Scan for the cell matching the given text and deliver its (x, y) coordinate at center. 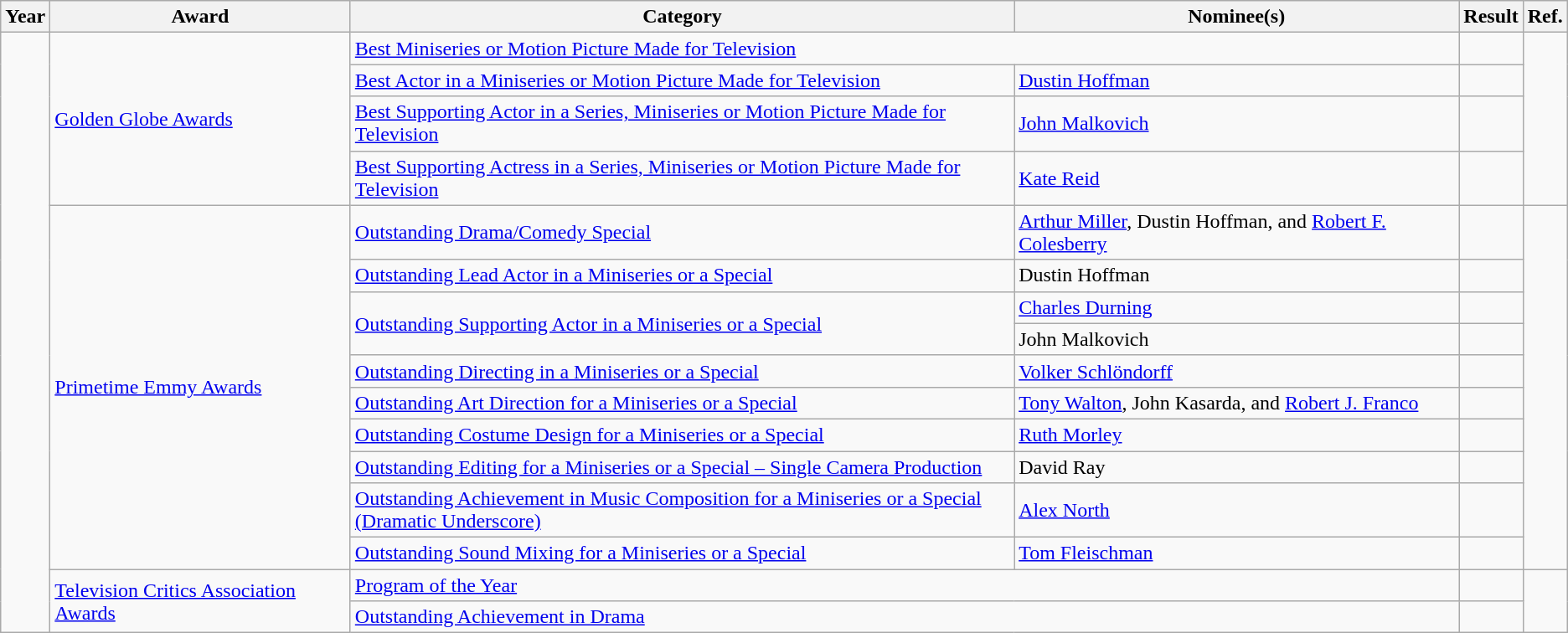
Tony Walton, John Kasarda, and Robert J. Franco (1236, 403)
Outstanding Costume Design for a Miniseries or a Special (682, 435)
David Ray (1236, 466)
Best Miniseries or Motion Picture Made for Television (905, 49)
Ref. (1545, 17)
Alex North (1236, 511)
Best Supporting Actor in a Series, Miniseries or Motion Picture Made for Television (682, 124)
Outstanding Achievement in Drama (905, 617)
Golden Globe Awards (200, 119)
Kate Reid (1236, 178)
Ruth Morley (1236, 435)
Result (1491, 17)
Outstanding Art Direction for a Miniseries or a Special (682, 403)
Outstanding Supporting Actor in a Miniseries or a Special (682, 323)
Arthur Miller, Dustin Hoffman, and Robert F. Colesberry (1236, 233)
Outstanding Drama/Comedy Special (682, 233)
Television Critics Association Awards (200, 601)
Tom Fleischman (1236, 553)
Outstanding Achievement in Music Composition for a Miniseries or a Special (Dramatic Underscore) (682, 511)
Best Supporting Actress in a Series, Miniseries or Motion Picture Made for Television (682, 178)
Nominee(s) (1236, 17)
Volker Schlöndorff (1236, 371)
Best Actor in a Miniseries or Motion Picture Made for Television (682, 80)
Charles Durning (1236, 307)
Program of the Year (905, 585)
Outstanding Lead Actor in a Miniseries or a Special (682, 275)
Award (200, 17)
Outstanding Directing in a Miniseries or a Special (682, 371)
Outstanding Editing for a Miniseries or a Special – Single Camera Production (682, 466)
Primetime Emmy Awards (200, 387)
Outstanding Sound Mixing for a Miniseries or a Special (682, 553)
Category (682, 17)
Year (25, 17)
